Detect which cell encompasses the target text, then output its [x, y] center coordinate. 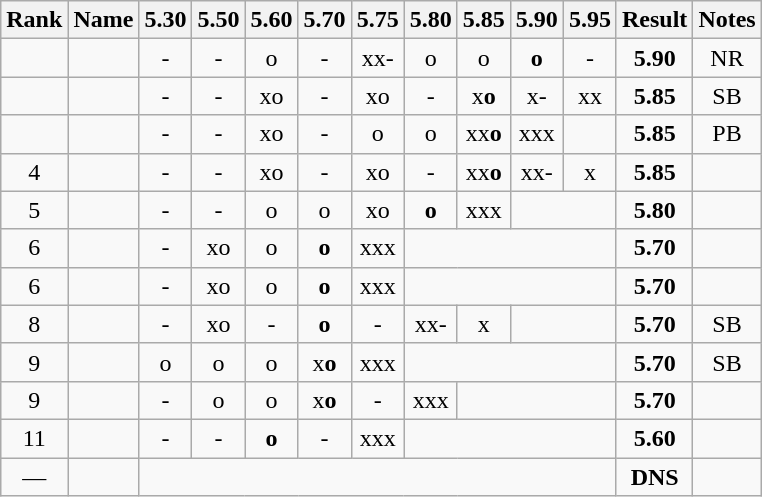
5.30 [166, 20]
4 [34, 172]
xx [590, 96]
Notes [727, 20]
Name [104, 20]
x- [536, 96]
5.95 [590, 20]
NR [727, 58]
PB [727, 134]
Result [654, 20]
5 [34, 210]
Rank [34, 20]
8 [34, 324]
— [34, 477]
11 [34, 438]
5.75 [378, 20]
5.50 [218, 20]
DNS [654, 477]
